Locate the cell with the specified text and output its (x, y) center coordinate. 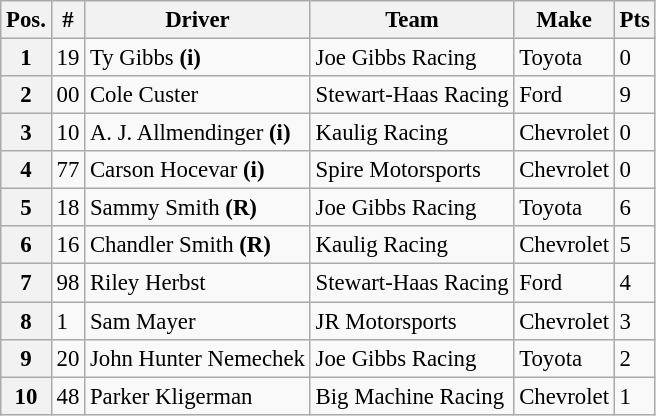
Big Machine Racing (412, 396)
Cole Custer (198, 95)
Ty Gibbs (i) (198, 58)
18 (68, 208)
7 (26, 283)
A. J. Allmendinger (i) (198, 133)
Team (412, 20)
Chandler Smith (R) (198, 245)
16 (68, 245)
JR Motorsports (412, 321)
Driver (198, 20)
77 (68, 170)
# (68, 20)
20 (68, 358)
Sam Mayer (198, 321)
Parker Kligerman (198, 396)
Pos. (26, 20)
Spire Motorsports (412, 170)
Carson Hocevar (i) (198, 170)
8 (26, 321)
Riley Herbst (198, 283)
48 (68, 396)
Pts (634, 20)
Make (564, 20)
19 (68, 58)
John Hunter Nemechek (198, 358)
98 (68, 283)
Sammy Smith (R) (198, 208)
00 (68, 95)
